Detect which cell encompasses the target text, then output its [X, Y] center coordinate. 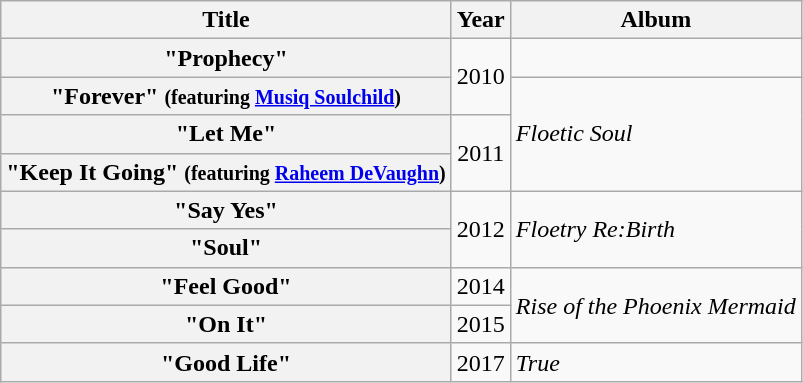
"Feel Good" [226, 286]
Title [226, 20]
2011 [480, 153]
Floetry Re:Birth [656, 229]
"Let Me" [226, 134]
"Prophecy" [226, 58]
True [656, 362]
Year [480, 20]
Floetic Soul [656, 134]
"Good Life" [226, 362]
Album [656, 20]
2015 [480, 324]
2014 [480, 286]
2017 [480, 362]
"Say Yes" [226, 210]
"Keep It Going" (featuring Raheem DeVaughn) [226, 172]
"On It" [226, 324]
"Forever" (featuring Musiq Soulchild) [226, 96]
Rise of the Phoenix Mermaid [656, 305]
2010 [480, 77]
"Soul" [226, 248]
2012 [480, 229]
